Pinpoint the cell where the given text exists, returning its [X, Y] midpoint coordinate. 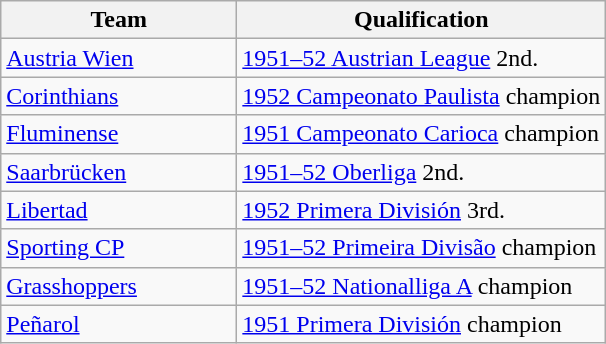
Qualification [422, 20]
Saarbrücken [119, 172]
Team [119, 20]
1951 Primera División champion [422, 324]
Sporting CP [119, 248]
Grasshoppers [119, 286]
1951–52 Oberliga 2nd. [422, 172]
1951–52 Austrian League 2nd. [422, 58]
1952 Primera División 3rd. [422, 210]
Austria Wien [119, 58]
1951 Campeonato Carioca champion [422, 134]
Corinthians [119, 96]
1952 Campeonato Paulista champion [422, 96]
Peñarol [119, 324]
1951–52 Nationalliga A champion [422, 286]
Fluminense [119, 134]
1951–52 Primeira Divisão champion [422, 248]
Libertad [119, 210]
